Return the (X, Y) coordinate for the center point of the cell that contains the specified text.  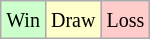
Loss (126, 20)
Draw (72, 20)
Win (24, 20)
